Return the [X, Y] coordinate for the center point of the cell that contains the specified text.  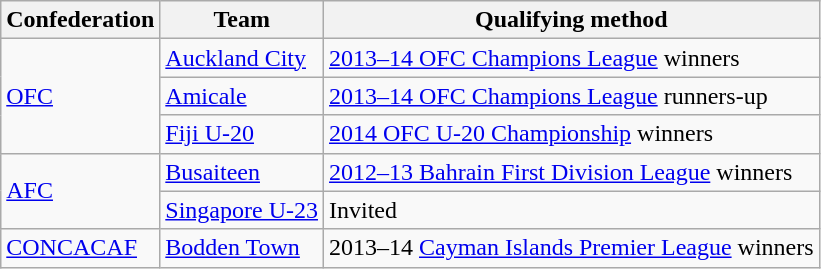
Invited [572, 210]
Auckland City [242, 58]
2013–14 Cayman Islands Premier League winners [572, 248]
2012–13 Bahrain First Division League winners [572, 172]
Fiji U-20 [242, 134]
2013–14 OFC Champions League winners [572, 58]
Confederation [80, 20]
2014 OFC U-20 Championship winners [572, 134]
Amicale [242, 96]
Bodden Town [242, 248]
AFC [80, 191]
Singapore U-23 [242, 210]
Qualifying method [572, 20]
Team [242, 20]
2013–14 OFC Champions League runners-up [572, 96]
OFC [80, 96]
CONCACAF [80, 248]
Busaiteen [242, 172]
